From the cell containing the given text, extract its center point as [x, y] coordinate. 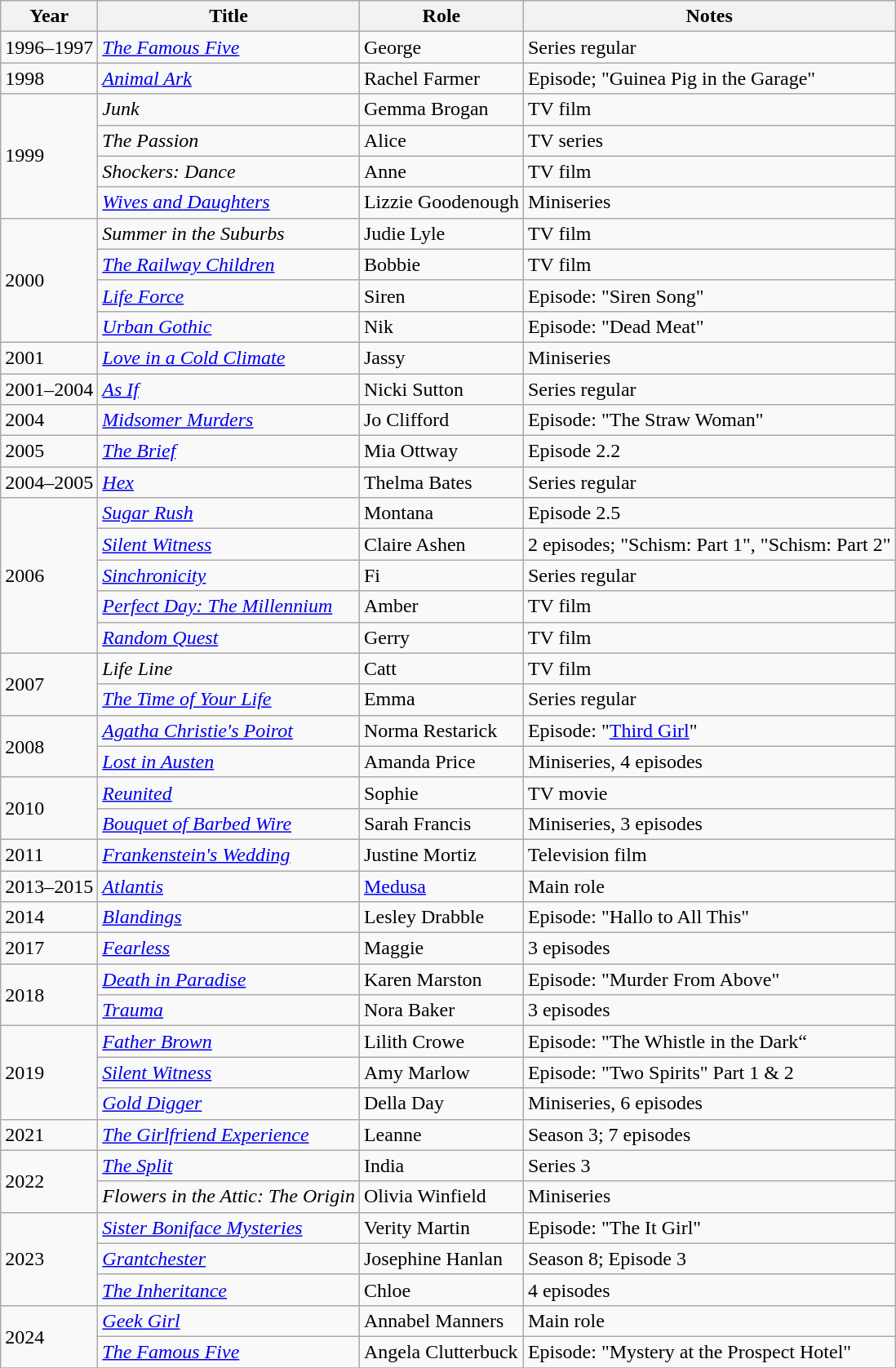
2007 [49, 684]
Season 3; 7 episodes [709, 1135]
Amber [441, 606]
Bouquet of Barbed Wire [228, 824]
Wives and Daughters [228, 202]
2008 [49, 746]
Life Force [228, 295]
Fearless [228, 948]
Lost in Austen [228, 762]
1998 [49, 78]
Jo Clifford [441, 420]
The Inheritance [228, 1290]
Shockers: Dance [228, 171]
The Railway Children [228, 264]
Sugar Rush [228, 513]
Junk [228, 109]
Nik [441, 326]
Sister Boniface Mysteries [228, 1228]
Jassy [441, 358]
Lizzie Goodenough [441, 202]
Episode: "Third Girl" [709, 731]
Norma Restarick [441, 731]
2022 [49, 1181]
4 episodes [709, 1290]
Summer in the Suburbs [228, 233]
Sophie [441, 793]
Role [441, 16]
Midsomer Murders [228, 420]
Notes [709, 16]
2019 [49, 1073]
Maggie [441, 948]
Sarah Francis [441, 824]
2021 [49, 1135]
2023 [49, 1259]
Gemma Brogan [441, 109]
Leanne [441, 1135]
Trauma [228, 1010]
Episode: "Hallo to All This" [709, 917]
1999 [49, 156]
2011 [49, 855]
2000 [49, 280]
Thelma Bates [441, 482]
Annabel Manners [441, 1321]
Catt [441, 668]
Grantchester [228, 1259]
Episode: "Murder From Above" [709, 979]
Reunited [228, 793]
Emma [441, 700]
Alice [441, 140]
India [441, 1166]
The Brief [228, 451]
Judie Lyle [441, 233]
Geek Girl [228, 1321]
Karen Marston [441, 979]
2010 [49, 808]
Miniseries, 4 episodes [709, 762]
2018 [49, 995]
Series 3 [709, 1166]
The Passion [228, 140]
2013–2015 [49, 886]
Medusa [441, 886]
Angela Clutterbuck [441, 1352]
Father Brown [228, 1042]
Miniseries, 3 episodes [709, 824]
Agatha Christie's Poirot [228, 731]
As If [228, 389]
Perfect Day: The Millennium [228, 606]
Verity Martin [441, 1228]
Episode 2.2 [709, 451]
Amanda Price [441, 762]
2001 [49, 358]
Season 8; Episode 3 [709, 1259]
2017 [49, 948]
Lilith Crowe [441, 1042]
Episode: "Two Spirits" Part 1 & 2 [709, 1073]
Death in Paradise [228, 979]
2004–2005 [49, 482]
Animal Ark [228, 78]
Flowers in the Attic: The Origin [228, 1197]
2004 [49, 420]
Television film [709, 855]
Episode: "The It Girl" [709, 1228]
George [441, 47]
Lesley Drabble [441, 917]
Hex [228, 482]
Episode 2.5 [709, 513]
Atlantis [228, 886]
Year [49, 16]
Title [228, 16]
Episode: "Dead Meat" [709, 326]
Frankenstein's Wedding [228, 855]
Chloe [441, 1290]
Sinchronicity [228, 575]
The Split [228, 1166]
2006 [49, 575]
Blandings [228, 917]
Episode; "Guinea Pig in the Garage" [709, 78]
The Time of Your Life [228, 700]
Nicki Sutton [441, 389]
Random Quest [228, 637]
Bobbie [441, 264]
Rachel Farmer [441, 78]
Josephine Hanlan [441, 1259]
TV movie [709, 793]
Amy Marlow [441, 1073]
Mia Ottway [441, 451]
Life Line [228, 668]
1996–1997 [49, 47]
Montana [441, 513]
Urban Gothic [228, 326]
2014 [49, 917]
Miniseries, 6 episodes [709, 1104]
Gerry [441, 637]
Episode: "The Whistle in the Dark“ [709, 1042]
Della Day [441, 1104]
TV series [709, 140]
Fi [441, 575]
2024 [49, 1336]
Gold Digger [228, 1104]
The Girlfriend Experience [228, 1135]
Anne [441, 171]
Love in a Cold Climate [228, 358]
2001–2004 [49, 389]
Episode: "Siren Song" [709, 295]
Justine Mortiz [441, 855]
Olivia Winfield [441, 1197]
2 episodes; "Schism: Part 1", "Schism: Part 2" [709, 544]
Episode: "Mystery at the Prospect Hotel" [709, 1352]
2005 [49, 451]
Siren [441, 295]
Nora Baker [441, 1010]
Episode: "The Straw Woman" [709, 420]
Claire Ashen [441, 544]
